Locate the cell with the specified text and output its [X, Y] center coordinate. 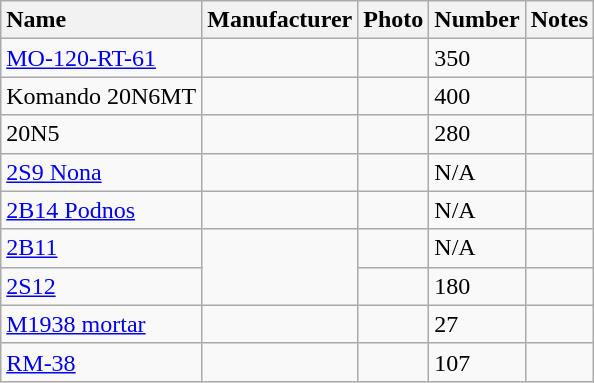
20N5 [102, 134]
RM-38 [102, 362]
180 [477, 286]
Notes [559, 20]
Manufacturer [280, 20]
Name [102, 20]
Photo [394, 20]
107 [477, 362]
Number [477, 20]
280 [477, 134]
350 [477, 58]
2B14 Podnos [102, 210]
MO-120-RT-61 [102, 58]
Komando 20N6MT [102, 96]
M1938 mortar [102, 324]
2B11 [102, 248]
2S9 Nona [102, 172]
400 [477, 96]
27 [477, 324]
2S12 [102, 286]
